Pinpoint the cell where the given text exists, returning its (x, y) midpoint coordinate. 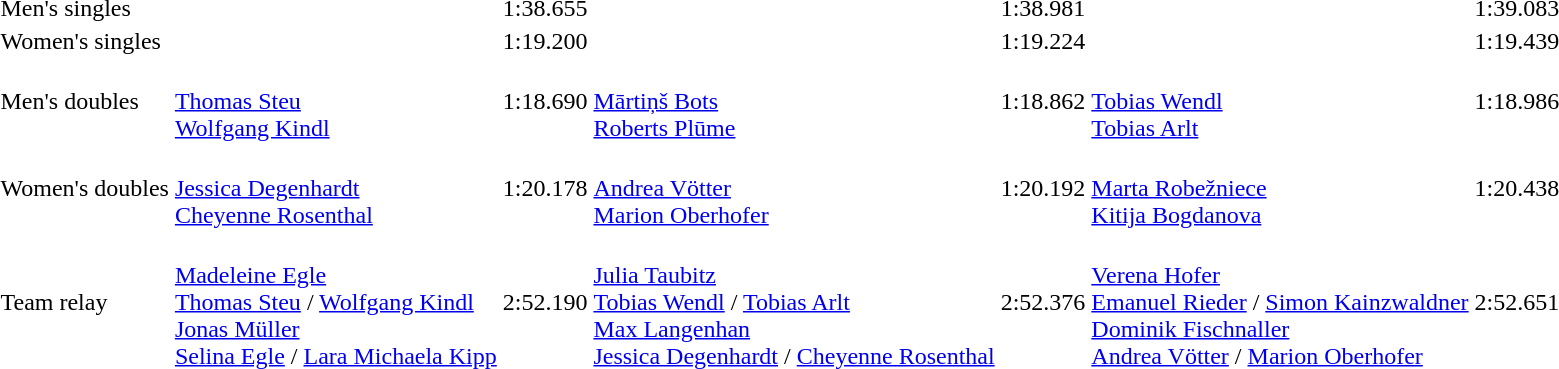
Andrea VötterMarion Oberhofer (794, 188)
Thomas SteuWolfgang Kindl (336, 101)
1:18.862 (1043, 101)
1:19.224 (1043, 41)
1:20.192 (1043, 188)
Jessica DegenhardtCheyenne Rosenthal (336, 188)
1:18.690 (545, 101)
Marta RobežnieceKitija Bogdanova (1280, 188)
Mārtiņš BotsRoberts Plūme (794, 101)
1:20.178 (545, 188)
Tobias WendlTobias Arlt (1280, 101)
1:19.200 (545, 41)
